Capture the cell that displays the provided text and extract its [x, y] central coordinate. 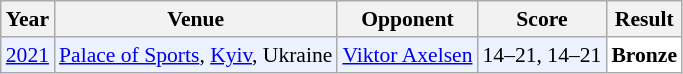
Bronze [644, 55]
Palace of Sports, Kyiv, Ukraine [196, 55]
14–21, 14–21 [542, 55]
Viktor Axelsen [407, 55]
Opponent [407, 19]
Score [542, 19]
Venue [196, 19]
2021 [28, 55]
Result [644, 19]
Year [28, 19]
